Search for the cell housing the specified text and yield its [X, Y] center coordinate. 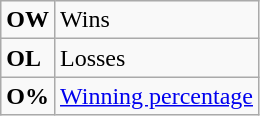
O% [28, 96]
Losses [156, 58]
Winning percentage [156, 96]
OW [28, 20]
Wins [156, 20]
OL [28, 58]
